Scan for the cell matching the given text and deliver its [x, y] coordinate at center. 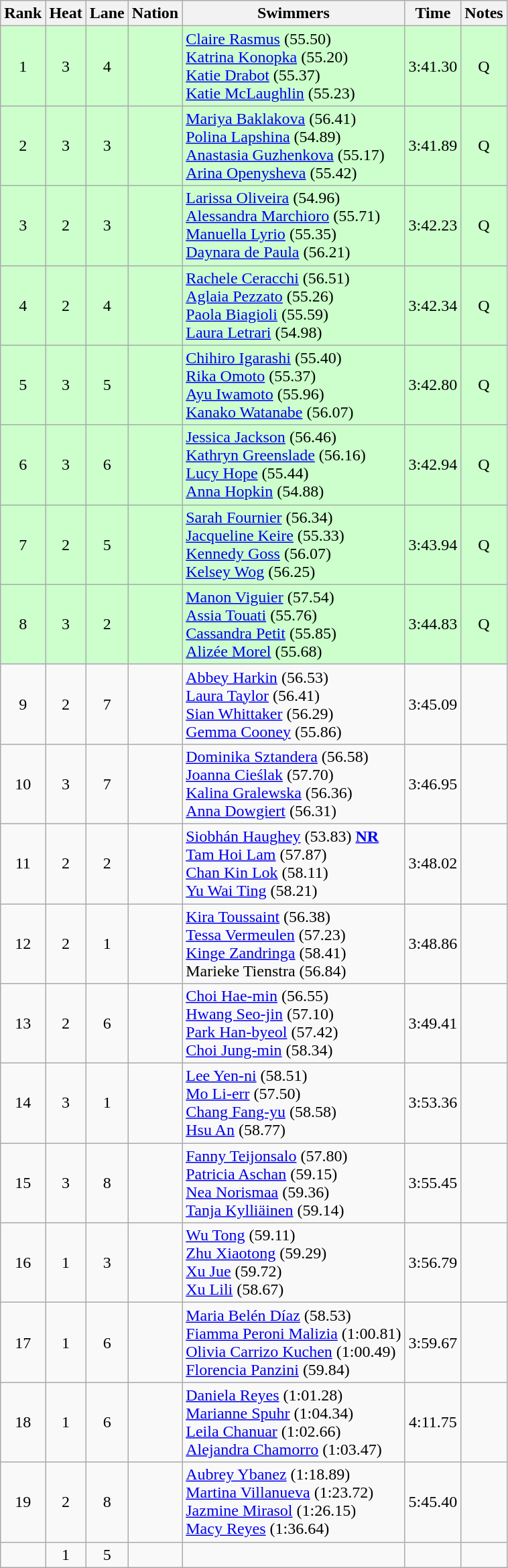
Aubrey Ybanez (1:18.89)Martina Villanueva (1:23.72)Jazmine Mirasol (1:26.15)Macy Reyes (1:36.64) [294, 1502]
3:41.89 [433, 146]
5:45.40 [433, 1502]
3:42.80 [433, 385]
11 [23, 863]
3:42.94 [433, 465]
13 [23, 1024]
3:55.45 [433, 1183]
9 [23, 704]
14 [23, 1103]
3:53.36 [433, 1103]
Abbey Harkin (56.53)Laura Taylor (56.41)Sian Whittaker (56.29)Gemma Cooney (55.86) [294, 704]
15 [23, 1183]
18 [23, 1422]
Claire Rasmus (55.50)Katrina Konopka (55.20)Katie Drabot (55.37)Katie McLaughlin (55.23) [294, 66]
3:48.86 [433, 943]
Daniela Reyes (1:01.28)Marianne Spuhr (1:04.34)Leila Chanuar (1:02.66)Alejandra Chamorro (1:03.47) [294, 1422]
Nation [155, 13]
Choi Hae-min (56.55)Hwang Seo-jin (57.10)Park Han-byeol (57.42)Choi Jung-min (58.34) [294, 1024]
3:44.83 [433, 625]
3:43.94 [433, 544]
19 [23, 1502]
3:56.79 [433, 1262]
3:59.67 [433, 1343]
Swimmers [294, 13]
12 [23, 943]
Mariya Baklakova (56.41)Polina Lapshina (54.89)Anastasia Guzhenkova (55.17)Arina Openysheva (55.42) [294, 146]
Fanny Teijonsalo (57.80)Patricia Aschan (59.15)Nea Norismaa (59.36)Tanja Kylliäinen (59.14) [294, 1183]
4:11.75 [433, 1422]
Notes [484, 13]
Dominika Sztandera (56.58)Joanna Cieślak (57.70)Kalina Gralewska (56.36)Anna Dowgiert (56.31) [294, 784]
Kira Toussaint (56.38)Tessa Vermeulen (57.23)Kinge Zandringa (58.41)Marieke Tienstra (56.84) [294, 943]
3:41.30 [433, 66]
Heat [66, 13]
16 [23, 1262]
Lane [107, 13]
Maria Belén Díaz (58.53)Fiamma Peroni Malizia (1:00.81)Olivia Carrizo Kuchen (1:00.49)Florencia Panzini (59.84) [294, 1343]
3:48.02 [433, 863]
17 [23, 1343]
Rank [23, 13]
Wu Tong (59.11)Zhu Xiaotong (59.29)Xu Jue (59.72)Xu Lili (58.67) [294, 1262]
Chihiro Igarashi (55.40)Rika Omoto (55.37)Ayu Iwamoto (55.96)Kanako Watanabe (56.07) [294, 385]
Time [433, 13]
3:42.34 [433, 306]
3:45.09 [433, 704]
Jessica Jackson (56.46)Kathryn Greenslade (56.16)Lucy Hope (55.44)Anna Hopkin (54.88) [294, 465]
3:42.23 [433, 225]
Siobhán Haughey (53.83) NRTam Hoi Lam (57.87)Chan Kin Lok (58.11)Yu Wai Ting (58.21) [294, 863]
Larissa Oliveira (54.96)Alessandra Marchioro (55.71)Manuella Lyrio (55.35)Daynara de Paula (56.21) [294, 225]
Manon Viguier (57.54)Assia Touati (55.76)Cassandra Petit (55.85)Alizée Morel (55.68) [294, 625]
Lee Yen-ni (58.51)Mo Li-err (57.50)Chang Fang-yu (58.58)Hsu An (58.77) [294, 1103]
3:49.41 [433, 1024]
10 [23, 784]
3:46.95 [433, 784]
Sarah Fournier (56.34)Jacqueline Keire (55.33)Kennedy Goss (56.07)Kelsey Wog (56.25) [294, 544]
Rachele Ceracchi (56.51)Aglaia Pezzato (55.26)Paola Biagioli (55.59)Laura Letrari (54.98) [294, 306]
